Detect which cell encompasses the target text, then output its [X, Y] center coordinate. 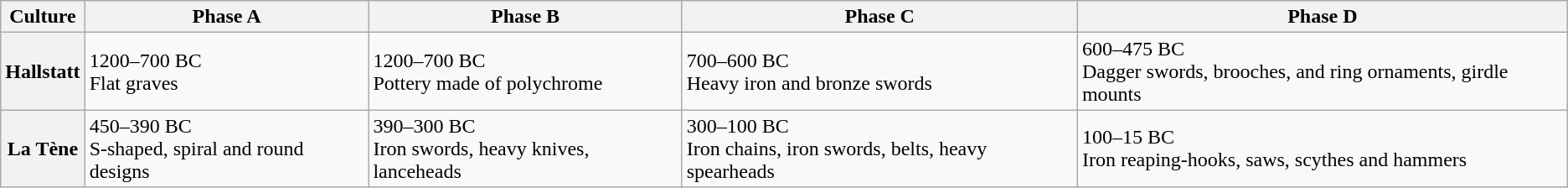
450–390 BCS-shaped, spiral and round designs [226, 149]
La Tène [43, 149]
600–475 BCDagger swords, brooches, and ring ornaments, girdle mounts [1322, 71]
1200–700 BCPottery made of polychrome [525, 71]
Phase D [1322, 17]
Phase B [525, 17]
700–600 BCHeavy iron and bronze swords [879, 71]
390–300 BCIron swords, heavy knives, lanceheads [525, 149]
100–15 BCIron reaping-hooks, saws, scythes and hammers [1322, 149]
Phase A [226, 17]
Phase C [879, 17]
Hallstatt [43, 71]
300–100 BCIron chains, iron swords, belts, heavy spearheads [879, 149]
Culture [43, 17]
1200–700 BCFlat graves [226, 71]
